Extract the (x, y) coordinate from the center of the cell holding the provided text.  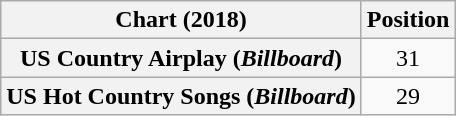
29 (408, 96)
31 (408, 58)
Position (408, 20)
US Hot Country Songs (Billboard) (181, 96)
US Country Airplay (Billboard) (181, 58)
Chart (2018) (181, 20)
